Pinpoint the cell where the given text exists, returning its [x, y] midpoint coordinate. 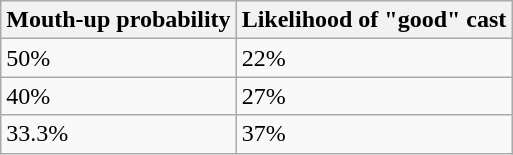
40% [118, 96]
22% [374, 58]
27% [374, 96]
Mouth-up probability [118, 20]
33.3% [118, 134]
50% [118, 58]
Likelihood of "good" cast [374, 20]
37% [374, 134]
